Find where the given text appears and provide that cell's center as [X, Y] coordinate. 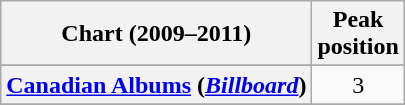
Chart (2009–2011) [156, 34]
Canadian Albums (Billboard) [156, 85]
Peakposition [358, 34]
3 [358, 85]
